Capture the cell that displays the provided text and extract its [x, y] central coordinate. 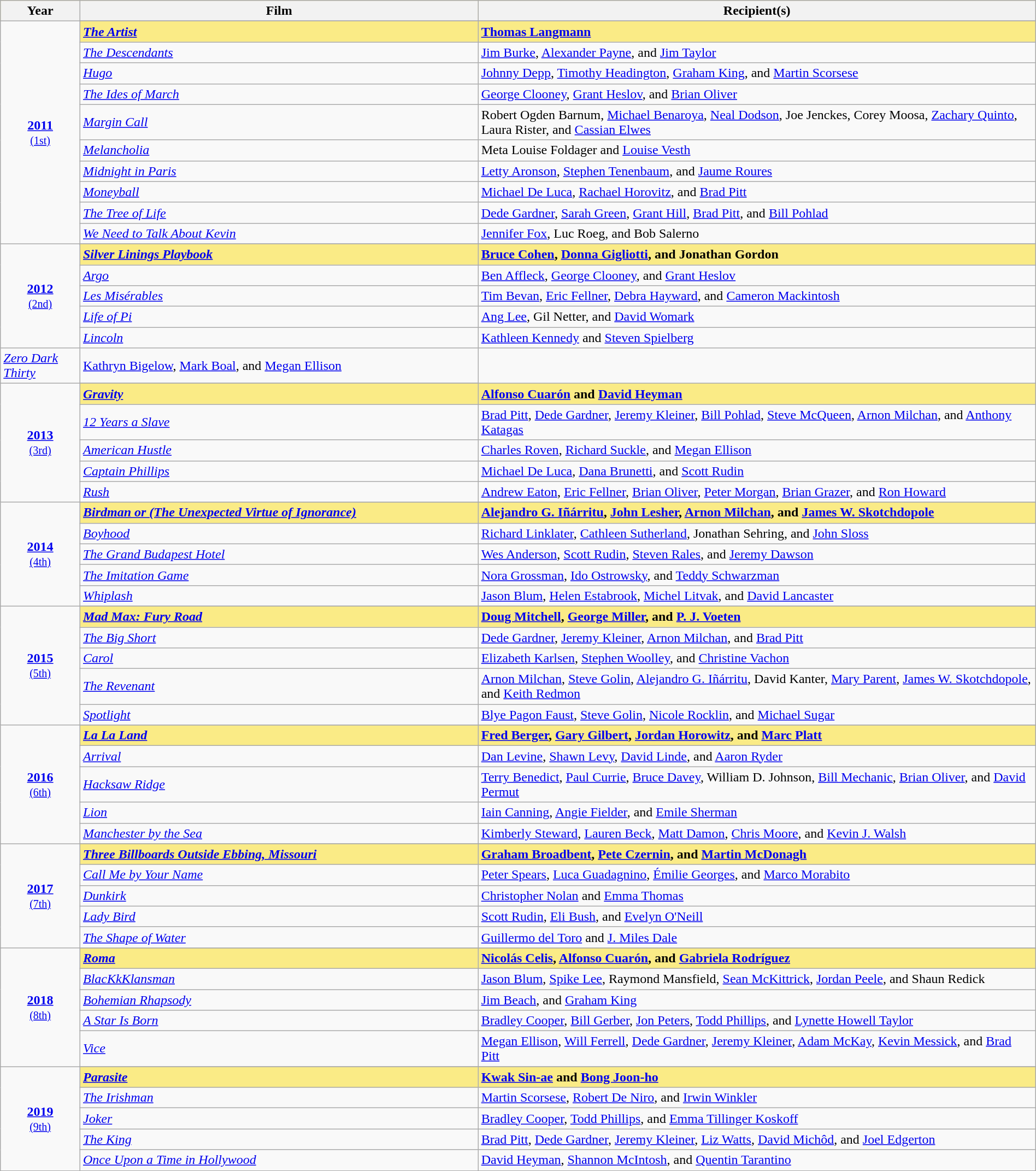
Jason Blum, Spike Lee, Raymond Mansfield, Sean McKittrick, Jordan Peele, and Shaun Redick [757, 979]
2016(6th) [40, 785]
2012(2nd) [40, 296]
Terry Benedict, Paul Currie, Bruce Davey, William D. Johnson, Bill Mechanic, Brian Oliver, and David Permut [757, 785]
Zero Dark Thirty [40, 366]
Richard Linklater, Cathleen Sutherland, Jonathan Sehring, and John Sloss [757, 533]
Doug Mitchell, George Miller, and P. J. Voeten [757, 616]
Boyhood [279, 533]
Bohemian Rhapsody [279, 999]
Ang Lee, Gil Netter, and David Womark [757, 317]
Dan Levine, Shawn Levy, David Linde, and Aaron Ryder [757, 756]
2017(7th) [40, 896]
The Irishman [279, 1098]
Nicolás Celis, Alfonso Cuarón, and Gabriela Rodríguez [757, 958]
Melancholia [279, 150]
Dede Gardner, Jeremy Kleiner, Arnon Milchan, and Brad Pitt [757, 638]
Peter Spears, Luca Guadagnino, Émilie Georges, and Marco Morabito [757, 875]
Kathryn Bigelow, Mark Boal, and Megan Ellison [279, 366]
Joker [279, 1119]
Tim Bevan, Eric Fellner, Debra Hayward, and Cameron Mackintosh [757, 296]
Jim Burke, Alexander Payne, and Jim Taylor [757, 52]
Kathleen Kennedy and Steven Spielberg [757, 338]
Jim Beach, and Graham King [757, 999]
Arnon Milchan, Steve Golin, Alejandro G. Iñárritu, David Kanter, Mary Parent, James W. Skotchdopole, and Keith Redmon [757, 686]
The Imitation Game [279, 575]
Michael De Luca, Dana Brunetti, and Scott Rudin [757, 471]
The King [279, 1139]
Arrival [279, 756]
The Descendants [279, 52]
Moneyball [279, 192]
Birdman or (The Unexpected Virtue of Ignorance) [279, 513]
The Revenant [279, 686]
Carol [279, 658]
Manchester by the Sea [279, 833]
2019(9th) [40, 1119]
Michael De Luca, Rachael Horovitz, and Brad Pitt [757, 192]
George Clooney, Grant Heslov, and Brian Oliver [757, 94]
Iain Canning, Angie Fielder, and Emile Sherman [757, 813]
2013(3rd) [40, 443]
Dunkirk [279, 896]
Silver Linings Playbook [279, 254]
Wes Anderson, Scott Rudin, Steven Rales, and Jeremy Dawson [757, 554]
Charles Roven, Richard Suckle, and Megan Ellison [757, 450]
Midnight in Paris [279, 171]
Ben Affleck, George Clooney, and Grant Heslov [757, 275]
Margin Call [279, 122]
Graham Broadbent, Pete Czernin, and Martin McDonagh [757, 854]
Bradley Cooper, Todd Phillips, and Emma Tillinger Koskoff [757, 1119]
Bradley Cooper, Bill Gerber, Jon Peters, Todd Phillips, and Lynette Howell Taylor [757, 1021]
Call Me by Your Name [279, 875]
David Heyman, Shannon McIntosh, and Quentin Tarantino [757, 1160]
Fred Berger, Gary Gilbert, Jordan Horowitz, and Marc Platt [757, 735]
Andrew Eaton, Eric Fellner, Brian Oliver, Peter Morgan, Brian Grazer, and Ron Howard [757, 492]
Roma [279, 958]
2015(5th) [40, 666]
Blye Pagon Faust, Steve Golin, Nicole Rocklin, and Michael Sugar [757, 715]
Life of Pi [279, 317]
Lincoln [279, 338]
The Grand Budapest Hotel [279, 554]
2018(8th) [40, 1007]
Jason Blum, Helen Estabrook, Michel Litvak, and David Lancaster [757, 596]
12 Years a Slave [279, 422]
La La Land [279, 735]
The Big Short [279, 638]
Bruce Cohen, Donna Gigliotti, and Jonathan Gordon [757, 254]
Guillermo del Toro and J. Miles Dale [757, 937]
Robert Ogden Barnum, Michael Benaroya, Neal Dodson, Joe Jenckes, Corey Moosa, Zachary Quinto, Laura Rister, and Cassian Elwes [757, 122]
2011(1st) [40, 133]
Elizabeth Karlsen, Stephen Woolley, and Christine Vachon [757, 658]
Les Misérables [279, 296]
Christopher Nolan and Emma Thomas [757, 896]
Kimberly Steward, Lauren Beck, Matt Damon, Chris Moore, and Kevin J. Walsh [757, 833]
Captain Phillips [279, 471]
The Artist [279, 32]
American Hustle [279, 450]
A Star Is Born [279, 1021]
Scott Rudin, Eli Bush, and Evelyn O'Neill [757, 916]
Johnny Depp, Timothy Headington, Graham King, and Martin Scorsese [757, 73]
The Tree of Life [279, 213]
Nora Grossman, Ido Ostrowsky, and Teddy Schwarzman [757, 575]
Vice [279, 1049]
Whiplash [279, 596]
Brad Pitt, Dede Gardner, Jeremy Kleiner, Bill Pohlad, Steve McQueen, Arnon Milchan, and Anthony Katagas [757, 422]
Alejandro G. Iñárritu, John Lesher, Arnon Milchan, and James W. Skotchdopole [757, 513]
Three Billboards Outside Ebbing, Missouri [279, 854]
Year [40, 11]
Once Upon a Time in Hollywood [279, 1160]
Hugo [279, 73]
Alfonso Cuarón and David Heyman [757, 394]
Parasite [279, 1077]
Spotlight [279, 715]
Rush [279, 492]
Hacksaw Ridge [279, 785]
We Need to Talk About Kevin [279, 233]
Lady Bird [279, 916]
Film [279, 11]
Mad Max: Fury Road [279, 616]
Gravity [279, 394]
Megan Ellison, Will Ferrell, Dede Gardner, Jeremy Kleiner, Adam McKay, Kevin Messick, and Brad Pitt [757, 1049]
BlacKkKlansman [279, 979]
Martin Scorsese, Robert De Niro, and Irwin Winkler [757, 1098]
Kwak Sin-ae and Bong Joon-ho [757, 1077]
Brad Pitt, Dede Gardner, Jeremy Kleiner, Liz Watts, David Michôd, and Joel Edgerton [757, 1139]
2014(4th) [40, 554]
Meta Louise Foldager and Louise Vesth [757, 150]
The Ides of March [279, 94]
Letty Aronson, Stephen Tenenbaum, and Jaume Roures [757, 171]
Dede Gardner, Sarah Green, Grant Hill, Brad Pitt, and Bill Pohlad [757, 213]
Recipient(s) [757, 11]
Lion [279, 813]
The Shape of Water [279, 937]
Thomas Langmann [757, 32]
Argo [279, 275]
Jennifer Fox, Luc Roeg, and Bob Salerno [757, 233]
